From the cell containing the given text, extract its center point as [x, y] coordinate. 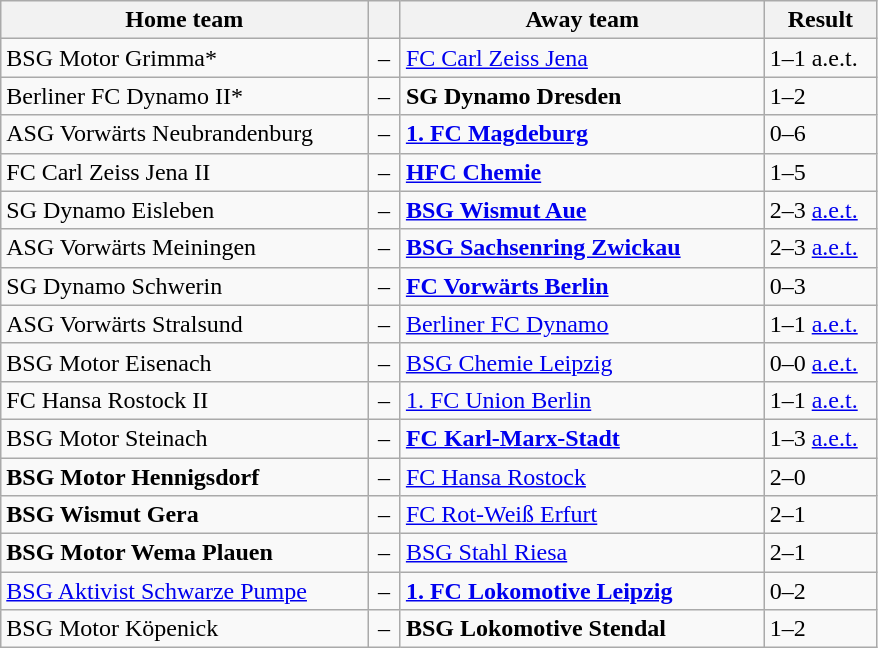
FC Hansa Rostock [582, 477]
Result [820, 20]
FC Karl-Marx-Stadt [582, 438]
1–5 [820, 172]
FC Hansa Rostock II [184, 400]
1. FC Lokomotive Leipzig [582, 591]
BSG Motor Hennigsdorf [184, 477]
HFC Chemie [582, 172]
0–6 [820, 134]
Away team [582, 20]
1. FC Union Berlin [582, 400]
BSG Motor Steinach [184, 438]
BSG Motor Grimma* [184, 58]
SG Dynamo Eisleben [184, 210]
BSG Motor Eisenach [184, 362]
0–3 [820, 286]
SG Dynamo Schwerin [184, 286]
2–0 [820, 477]
FC Vorwärts Berlin [582, 286]
Home team [184, 20]
BSG Wismut Gera [184, 515]
SG Dynamo Dresden [582, 96]
Berliner FC Dynamo II* [184, 96]
ASG Vorwärts Meiningen [184, 248]
BSG Wismut Aue [582, 210]
0–0 a.e.t. [820, 362]
FC Carl Zeiss Jena II [184, 172]
FC Carl Zeiss Jena [582, 58]
BSG Lokomotive Stendal [582, 629]
ASG Vorwärts Stralsund [184, 324]
BSG Chemie Leipzig [582, 362]
FC Rot-Weiß Erfurt [582, 515]
1. FC Magdeburg [582, 134]
BSG Motor Köpenick [184, 629]
BSG Motor Wema Plauen [184, 553]
BSG Aktivist Schwarze Pumpe [184, 591]
0–2 [820, 591]
BSG Stahl Riesa [582, 553]
1–3 a.e.t. [820, 438]
Berliner FC Dynamo [582, 324]
ASG Vorwärts Neubrandenburg [184, 134]
BSG Sachsenring Zwickau [582, 248]
